Capture the cell that displays the provided text and extract its (X, Y) central coordinate. 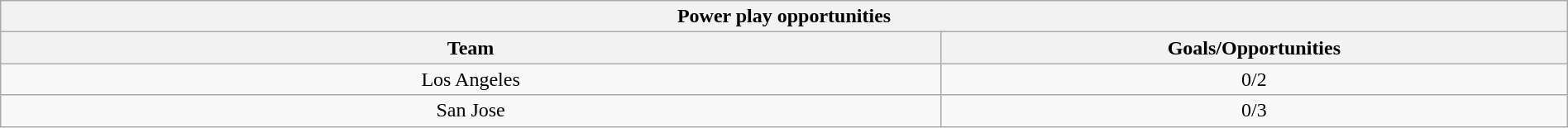
Power play opportunities (784, 17)
Team (471, 48)
San Jose (471, 111)
0/3 (1254, 111)
0/2 (1254, 79)
Goals/Opportunities (1254, 48)
Los Angeles (471, 79)
